Locate the cell with the specified text and output its [x, y] center coordinate. 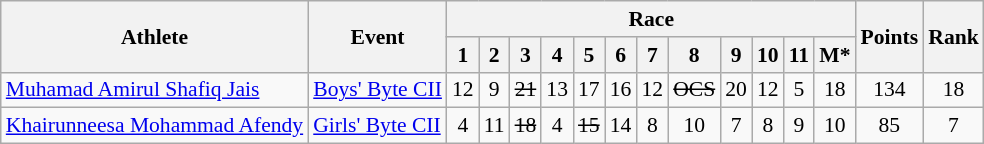
2 [494, 55]
Boys' Byte CII [378, 90]
14 [621, 126]
21 [526, 90]
Event [378, 36]
13 [557, 90]
Points [890, 36]
Khairunneesa Mohammad Afendy [154, 126]
20 [736, 90]
Race [652, 19]
3 [526, 55]
Athlete [154, 36]
16 [621, 90]
Girls' Byte CII [378, 126]
134 [890, 90]
6 [621, 55]
85 [890, 126]
1 [463, 55]
M* [834, 55]
17 [589, 90]
15 [589, 126]
OCS [694, 90]
Rank [954, 36]
Muhamad Amirul Shafiq Jais [154, 90]
